Find where the given text appears and provide that cell's center as (X, Y) coordinate. 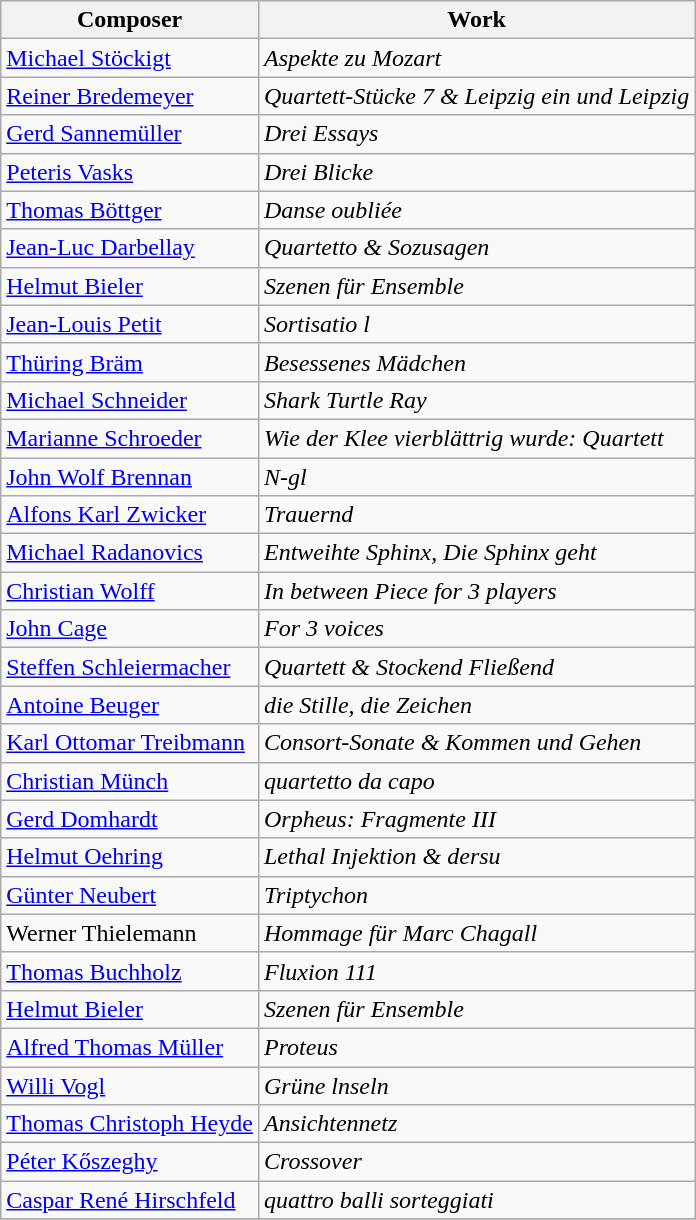
Péter Kőszeghy (130, 1162)
Wie der Klee vierblättrig wurde: Quartett (476, 438)
Aspekte zu Mozart (476, 58)
Peteris Vasks (130, 172)
Thomas Böttger (130, 210)
Michael Radanovics (130, 553)
Jean-Louis Petit (130, 324)
Caspar René Hirschfeld (130, 1200)
Gerd Sannemüller (130, 134)
Reiner Bredemeyer (130, 96)
Fluxion 111 (476, 971)
Karl Ottomar Treibmann (130, 743)
Crossover (476, 1162)
Hommage für Marc Chagall (476, 933)
John Wolf Brennan (130, 477)
Danse oubliée (476, 210)
Quartetto & Sozusagen (476, 248)
Trauernd (476, 515)
Michael Schneider (130, 400)
Lethal Injektion & dersu (476, 857)
Entweihte Sphinx, Die Sphinx geht (476, 553)
Besessenes Mädchen (476, 362)
quattro balli sorteggiati (476, 1200)
Orpheus: Fragmente III (476, 819)
Consort-Sonate & Kommen und Gehen (476, 743)
Helmut Oehring (130, 857)
Thüring Bräm (130, 362)
die Stille, die Zeichen (476, 705)
In between Piece for 3 players (476, 591)
quartetto da capo (476, 781)
Werner Thielemann (130, 933)
Quartett & Stockend Fließend (476, 667)
Drei Essays (476, 134)
Ansichtennetz (476, 1124)
Michael Stöckigt (130, 58)
Thomas Christoph Heyde (130, 1124)
Drei Blicke (476, 172)
Gerd Domhardt (130, 819)
Thomas Buchholz (130, 971)
Alfred Thomas Müller (130, 1047)
Marianne Schroeder (130, 438)
Work (476, 20)
John Cage (130, 629)
Willi Vogl (130, 1085)
Alfons Karl Zwicker (130, 515)
Jean-Luc Darbellay (130, 248)
Shark Turtle Ray (476, 400)
Proteus (476, 1047)
Christian Münch (130, 781)
Antoine Beuger (130, 705)
Triptychon (476, 895)
Grüne lnseln (476, 1085)
Steffen Schleiermacher (130, 667)
For 3 voices (476, 629)
Quartett-Stücke 7 & Leipzig ein und Leipzig (476, 96)
Sortisatio l (476, 324)
Composer (130, 20)
Christian Wolff (130, 591)
Günter Neubert (130, 895)
N-gl (476, 477)
